Return the (X, Y) coordinate for the center point of the cell that contains the specified text.  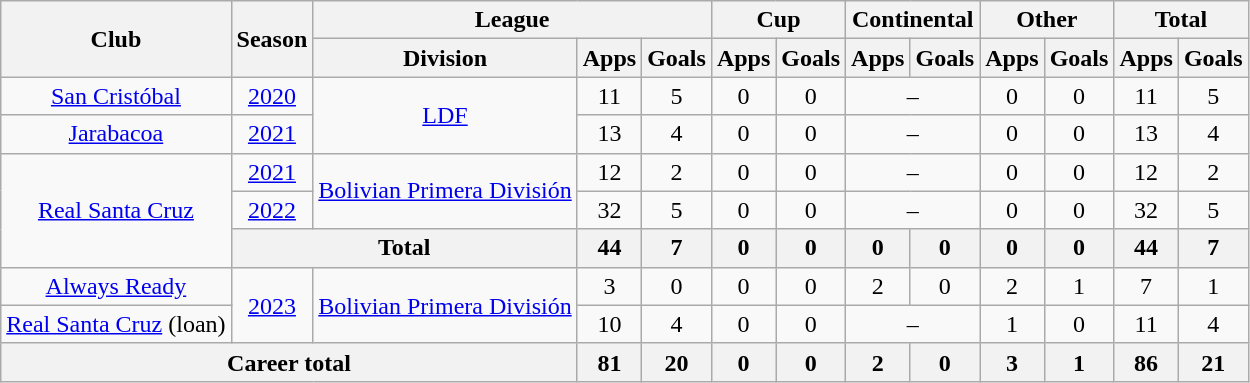
Cup (778, 20)
League (512, 20)
Jarabacoa (116, 134)
10 (609, 324)
Career total (289, 362)
2020 (272, 96)
20 (677, 362)
2022 (272, 210)
81 (609, 362)
21 (1213, 362)
Real Santa Cruz (loan) (116, 324)
Other (1047, 20)
86 (1146, 362)
Continental (913, 20)
2023 (272, 305)
Always Ready (116, 286)
San Cristóbal (116, 96)
Division (445, 58)
Season (272, 39)
Club (116, 39)
Real Santa Cruz (116, 210)
LDF (445, 115)
